Provide the [X, Y] coordinate of the cell's center where the given text is located.  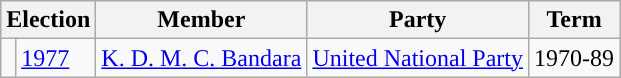
Member [202, 20]
Term [574, 20]
1977 [56, 58]
Party [418, 20]
Election [48, 20]
1970-89 [574, 58]
United National Party [418, 58]
K. D. M. C. Bandara [202, 58]
